Find where the given text appears and provide that cell's center as [x, y] coordinate. 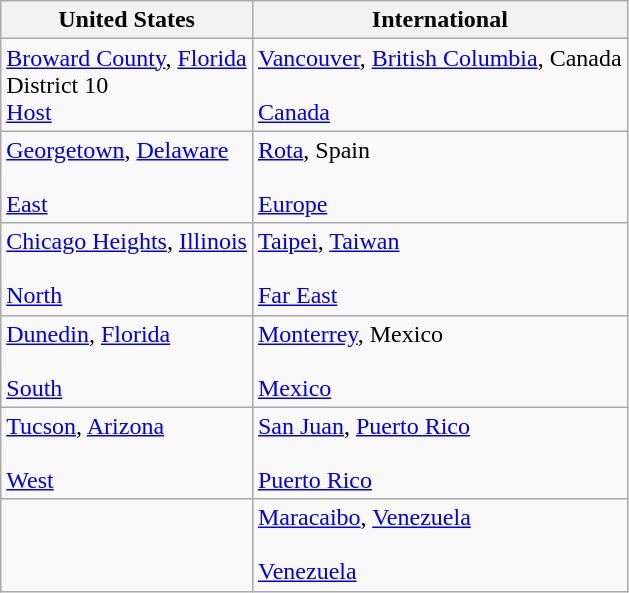
Maracaibo, Venezuela Venezuela [440, 545]
Vancouver, British Columbia, CanadaCanada [440, 85]
United States [127, 20]
Dunedin, FloridaSouth [127, 361]
Georgetown, DelawareEast [127, 177]
San Juan, Puerto Rico Puerto Rico [440, 453]
Chicago Heights, IllinoisNorth [127, 269]
Monterrey, Mexico Mexico [440, 361]
Tucson, ArizonaWest [127, 453]
Broward County, FloridaDistrict 10Host [127, 85]
Rota, SpainEurope [440, 177]
International [440, 20]
Taipei, TaiwanFar East [440, 269]
